From the cell containing the given text, extract its center point as [x, y] coordinate. 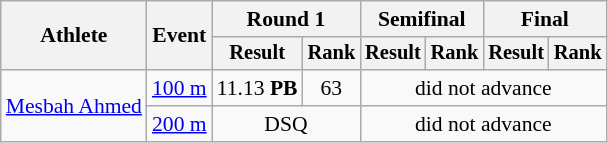
Semifinal [422, 19]
Mesbah Ahmed [74, 106]
Round 1 [286, 19]
63 [332, 88]
100 m [180, 88]
Final [544, 19]
200 m [180, 124]
11.13 PB [258, 88]
DSQ [286, 124]
Event [180, 36]
Athlete [74, 36]
